Identify which cell holds the provided text, then report its [X, Y] central coordinate. 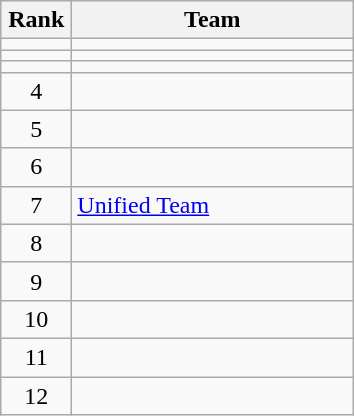
Rank [36, 20]
Unified Team [212, 205]
9 [36, 281]
8 [36, 243]
11 [36, 357]
12 [36, 395]
7 [36, 205]
4 [36, 91]
5 [36, 129]
6 [36, 167]
Team [212, 20]
10 [36, 319]
